Detect which cell encompasses the target text, then output its [X, Y] center coordinate. 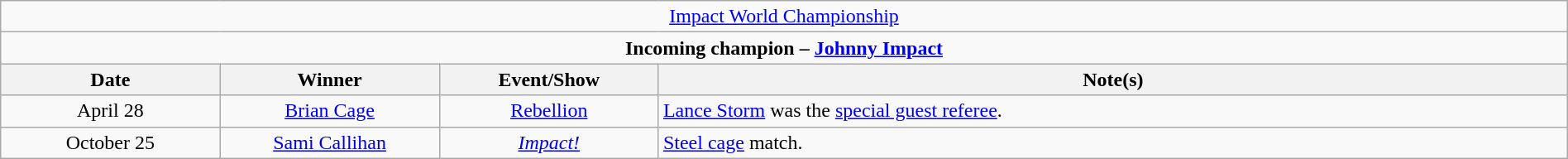
Event/Show [549, 79]
October 25 [111, 142]
April 28 [111, 111]
Lance Storm was the special guest referee. [1113, 111]
Impact World Championship [784, 17]
Note(s) [1113, 79]
Impact! [549, 142]
Winner [329, 79]
Steel cage match. [1113, 142]
Rebellion [549, 111]
Brian Cage [329, 111]
Incoming champion – Johnny Impact [784, 48]
Sami Callihan [329, 142]
Date [111, 79]
